Find where the given text appears and provide that cell's center as [x, y] coordinate. 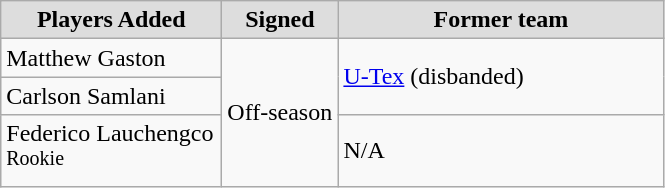
Former team [501, 20]
Players Added [112, 20]
N/A [501, 151]
Signed [280, 20]
Federico Lauchengco Rookie [112, 151]
Matthew Gaston [112, 58]
U-Tex (disbanded) [501, 77]
Carlson Samlani [112, 96]
Off-season [280, 113]
